Locate the cell with the specified text and output its [X, Y] center coordinate. 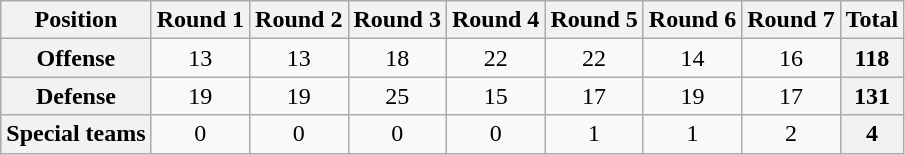
Round 5 [594, 20]
Round 1 [200, 20]
Total [872, 20]
4 [872, 134]
Round 6 [692, 20]
2 [791, 134]
16 [791, 58]
131 [872, 96]
Round 7 [791, 20]
15 [495, 96]
Round 3 [397, 20]
Defense [76, 96]
14 [692, 58]
Offense [76, 58]
18 [397, 58]
Round 2 [299, 20]
118 [872, 58]
25 [397, 96]
Round 4 [495, 20]
Special teams [76, 134]
Position [76, 20]
